Return [X, Y] of the center of cell containing provided text 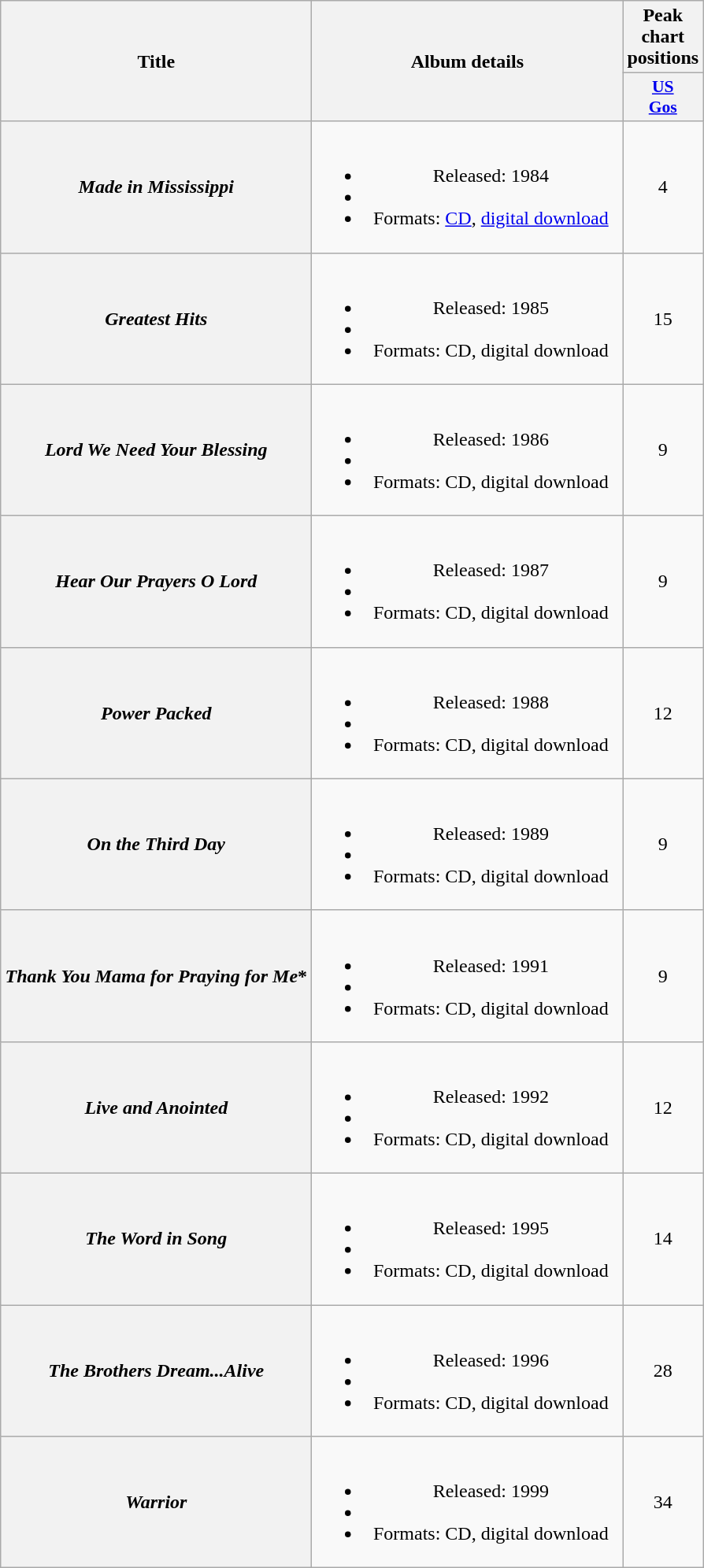
Released: 1988Formats: CD, digital download [468, 713]
Live and Anointed [156, 1107]
Released: 1986Formats: CD, digital download [468, 450]
Title [156, 61]
Power Packed [156, 713]
On the Third Day [156, 844]
Hear Our Prayers O Lord [156, 581]
The Word in Song [156, 1239]
Released: 1985Formats: CD, digital download [468, 318]
15 [663, 318]
Warrior [156, 1502]
28 [663, 1371]
34 [663, 1502]
Released: 1999Formats: CD, digital download [468, 1502]
Released: 1984Formats: CD, digital download [468, 187]
Released: 1992Formats: CD, digital download [468, 1107]
The Brothers Dream...Alive [156, 1371]
14 [663, 1239]
Released: 1991Formats: CD, digital download [468, 976]
Thank You Mama for Praying for Me* [156, 976]
Greatest Hits [156, 318]
USGos [663, 98]
Released: 1989Formats: CD, digital download [468, 844]
4 [663, 187]
Released: 1987Formats: CD, digital download [468, 581]
Released: 1996Formats: CD, digital download [468, 1371]
Released: 1995Formats: CD, digital download [468, 1239]
Made in Mississippi [156, 187]
Peak chart positions [663, 37]
Lord We Need Your Blessing [156, 450]
Album details [468, 61]
